Provide the [x, y] coordinate of the cell's center where the given text is located.  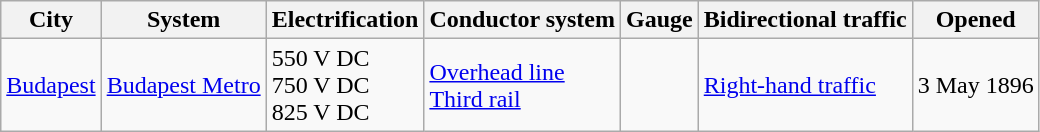
Conductor system [522, 20]
Budapest Metro [184, 85]
3 May 1896 [976, 85]
Bidirectional traffic [805, 20]
Opened [976, 20]
Right-hand traffic [805, 85]
Budapest [51, 85]
System [184, 20]
550 V DC 750 V DC 825 V DC [345, 85]
City [51, 20]
Electrification [345, 20]
Gauge [659, 20]
Overhead line Third rail [522, 85]
